Return the (x, y) coordinate for the center point of the cell that contains the specified text.  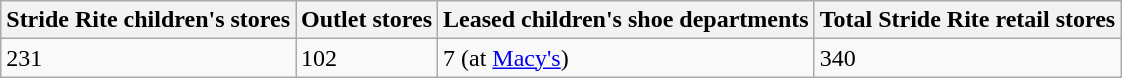
102 (367, 58)
Leased children's shoe departments (626, 20)
231 (148, 58)
Stride Rite children's stores (148, 20)
Outlet stores (367, 20)
340 (968, 58)
Total Stride Rite retail stores (968, 20)
7 (at Macy's) (626, 58)
